Find where the given text appears and provide that cell's center as (X, Y) coordinate. 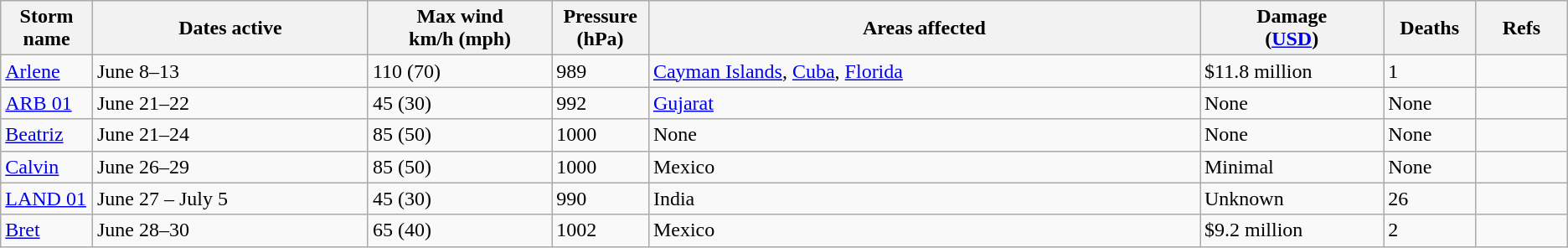
ARB 01 (47, 103)
Deaths (1430, 28)
990 (601, 199)
Calvin (47, 167)
1002 (601, 230)
Gujarat (924, 103)
992 (601, 103)
Unknown (1292, 199)
June 21–22 (230, 103)
Refs (1521, 28)
Damage(USD) (1292, 28)
Storm name (47, 28)
June 28–30 (230, 230)
110 (70) (459, 71)
India (924, 199)
Pressure(hPa) (601, 28)
65 (40) (459, 230)
2 (1430, 230)
26 (1430, 199)
Bret (47, 230)
Cayman Islands, Cuba, Florida (924, 71)
Areas affected (924, 28)
Dates active (230, 28)
June 21–24 (230, 135)
Arlene (47, 71)
1 (1430, 71)
LAND 01 (47, 199)
Minimal (1292, 167)
June 27 – July 5 (230, 199)
June 26–29 (230, 167)
989 (601, 71)
June 8–13 (230, 71)
$11.8 million (1292, 71)
$9.2 million (1292, 230)
Max windkm/h (mph) (459, 28)
Beatriz (47, 135)
